Scan for the cell matching the given text and deliver its [x, y] coordinate at center. 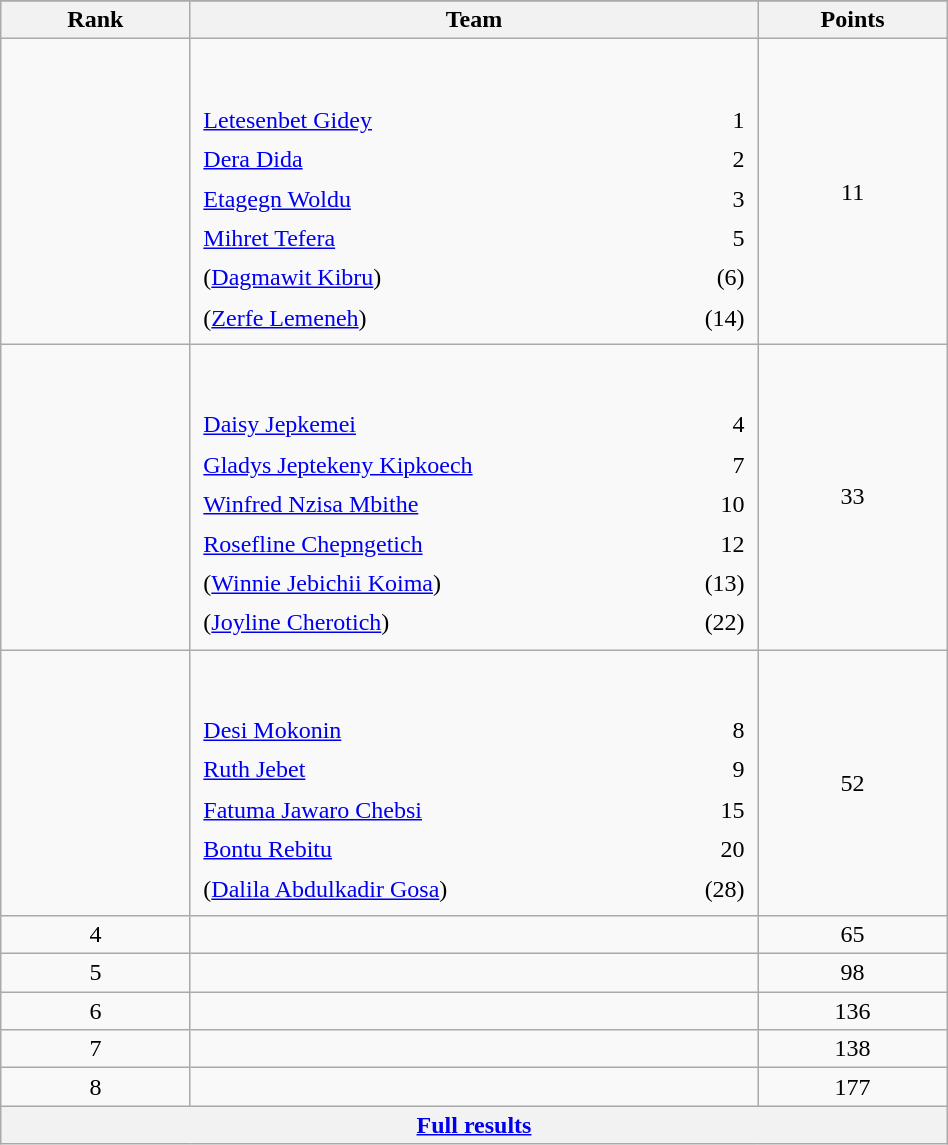
(Dalila Abdulkadir Gosa) [428, 888]
3 [692, 198]
Fatuma Jawaro Chebsi [428, 810]
(Dagmawit Kibru) [416, 278]
Letesenbet Gidey [416, 120]
1 [692, 120]
Winfred Nzisa Mbithe [432, 504]
Team [474, 20]
Daisy Jepkemei [432, 426]
(22) [708, 624]
138 [852, 1049]
2 [692, 160]
Desi Mokonin 8 Ruth Jebet 9 Fatuma Jawaro Chebsi 15 Bontu Rebitu 20 (Dalila Abdulkadir Gosa) (28) [474, 783]
65 [852, 935]
Ruth Jebet [428, 770]
136 [852, 1011]
Daisy Jepkemei 4 Gladys Jeptekeny Kipkoech 7 Winfred Nzisa Mbithe 10 Rosefline Chepngetich 12 (Winnie Jebichii Koima) (13) (Joyline Cherotich) (22) [474, 496]
(Winnie Jebichii Koima) [432, 584]
(Zerfe Lemeneh) [416, 318]
177 [852, 1087]
33 [852, 496]
Letesenbet Gidey 1 Dera Dida 2 Etagegn Woldu 3 Mihret Tefera 5 (Dagmawit Kibru) (6) (Zerfe Lemeneh) (14) [474, 192]
(Joyline Cherotich) [432, 624]
12 [708, 544]
(14) [692, 318]
Mihret Tefera [416, 238]
10 [708, 504]
Dera Dida [416, 160]
Rosefline Chepngetich [432, 544]
20 [705, 850]
(13) [708, 584]
Rank [96, 20]
Etagegn Woldu [416, 198]
11 [852, 192]
98 [852, 973]
(28) [705, 888]
52 [852, 783]
9 [705, 770]
15 [705, 810]
Points [852, 20]
(6) [692, 278]
Gladys Jeptekeny Kipkoech [432, 464]
Desi Mokonin [428, 730]
6 [96, 1011]
Full results [474, 1125]
Bontu Rebitu [428, 850]
